Pinpoint the cell where the given text exists, returning its (X, Y) midpoint coordinate. 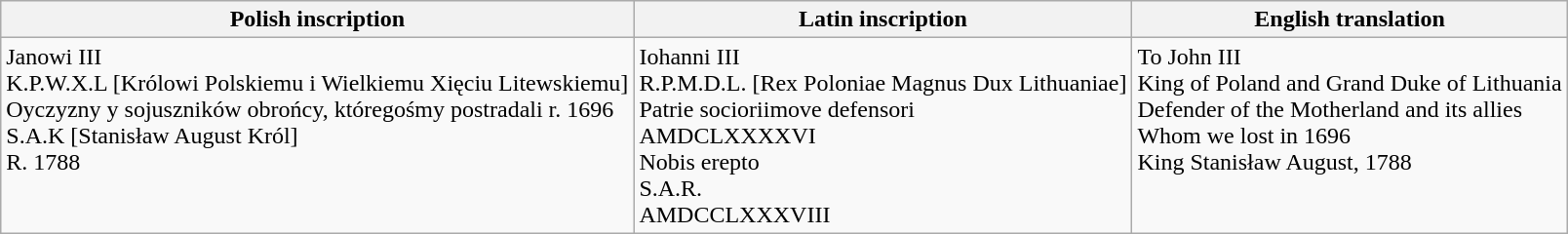
English translation (1350, 19)
To John IIIKing of Poland and Grand Duke of LithuaniaDefender of the Motherland and its alliesWhom we lost in 1696King Stanisław August, 1788 (1350, 136)
Latin inscription (883, 19)
Polish inscription (318, 19)
Iohanni IIIR.P.M.D.L. [Rex Poloniae Magnus Dux Lithuaniae]Patrie socioriimove defensoriAMDCLXXXXVINobis ereptoS.A.R.AMDCCLXXXVIII (883, 136)
